Determine the (x, y) coordinate at the center of the cell enclosing the given text.  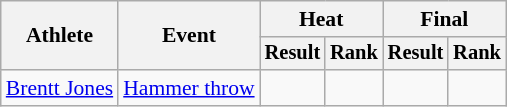
Final (444, 19)
Brentt Jones (60, 88)
Heat (322, 19)
Athlete (60, 36)
Hammer throw (188, 88)
Event (188, 36)
